Output the (X, Y) coordinate of the center of the cell containing the given text.  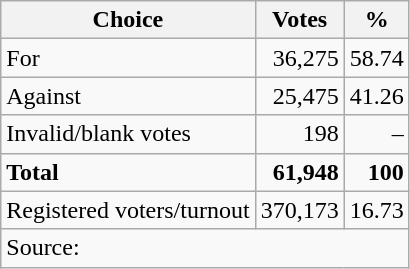
For (128, 58)
41.26 (376, 96)
58.74 (376, 58)
% (376, 20)
Invalid/blank votes (128, 134)
36,275 (300, 58)
198 (300, 134)
16.73 (376, 210)
61,948 (300, 172)
Choice (128, 20)
Against (128, 96)
Registered voters/turnout (128, 210)
Votes (300, 20)
Source: (205, 248)
25,475 (300, 96)
– (376, 134)
Total (128, 172)
100 (376, 172)
370,173 (300, 210)
